For the text-containing cell, return its midpoint in (X, Y) coordinate format. 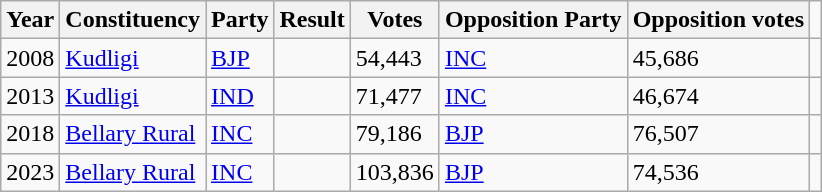
45,686 (718, 58)
2013 (30, 96)
2023 (30, 172)
46,674 (718, 96)
IND (240, 96)
Opposition votes (718, 20)
Votes (394, 20)
79,186 (394, 134)
54,443 (394, 58)
74,536 (718, 172)
2018 (30, 134)
2008 (30, 58)
Constituency (133, 20)
103,836 (394, 172)
71,477 (394, 96)
Opposition Party (533, 20)
Party (240, 20)
Year (30, 20)
76,507 (718, 134)
Result (312, 20)
